From the cell containing the given text, extract its center point as [x, y] coordinate. 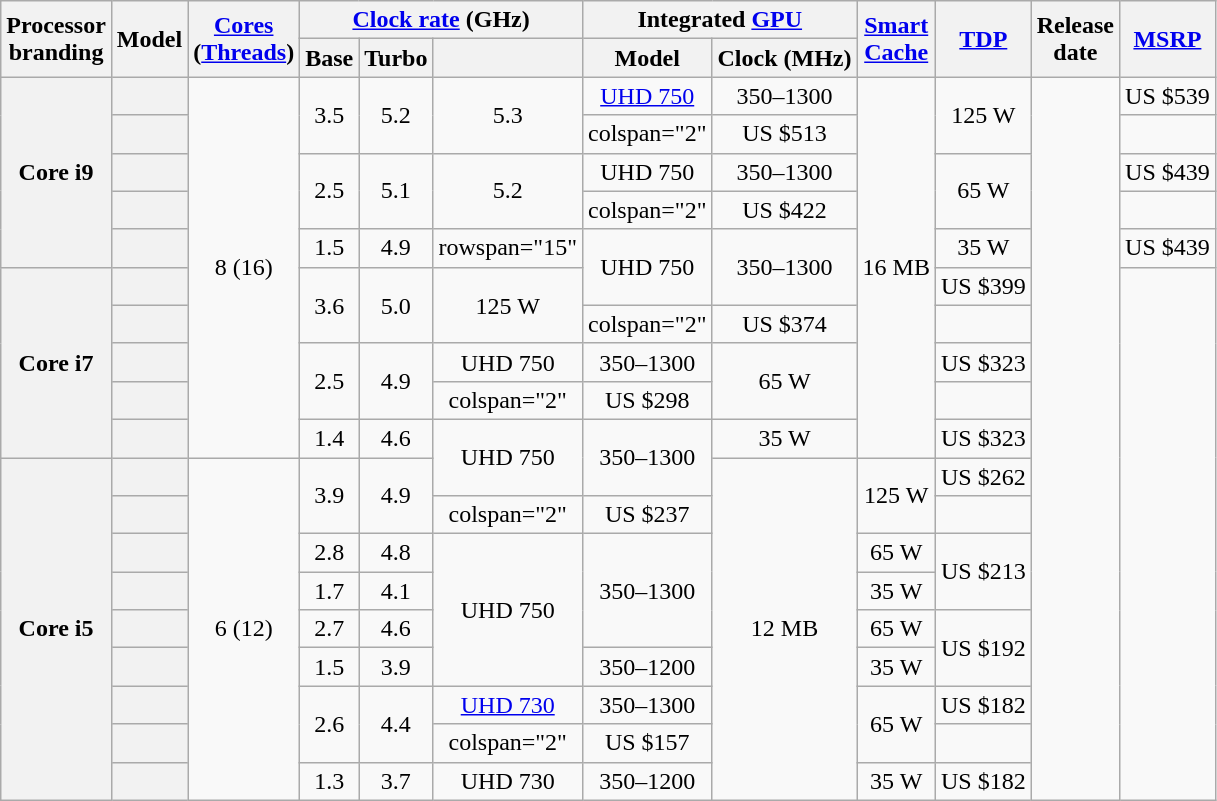
5.0 [396, 305]
3.5 [330, 115]
US $422 [784, 210]
rowspan="15" [508, 248]
Clock (MHz) [784, 58]
US $192 [983, 648]
US $157 [647, 743]
4.1 [396, 591]
Releasedate [1075, 39]
US $213 [983, 572]
1.7 [330, 591]
US $374 [784, 324]
Base [330, 58]
Core i9 [56, 172]
Clock rate (GHz) [442, 20]
US $237 [647, 515]
Core i7 [56, 362]
6 (12) [244, 630]
3.6 [330, 305]
US $539 [1168, 96]
US $513 [784, 134]
Processorbranding [56, 39]
1.3 [330, 781]
2.7 [330, 629]
1.4 [330, 438]
US $399 [983, 286]
12 MB [784, 630]
SmartCache [896, 39]
3.7 [396, 781]
US $298 [647, 400]
Turbo [396, 58]
2.8 [330, 553]
4.8 [396, 553]
5.1 [396, 191]
MSRP [1168, 39]
US $262 [983, 477]
2.6 [330, 724]
Integrated GPU [720, 20]
5.3 [508, 115]
16 MB [896, 268]
TDP [983, 39]
Core i5 [56, 630]
4.4 [396, 724]
Cores(Threads) [244, 39]
8 (16) [244, 268]
